Extract the [x, y] coordinate from the center of the cell holding the provided text.  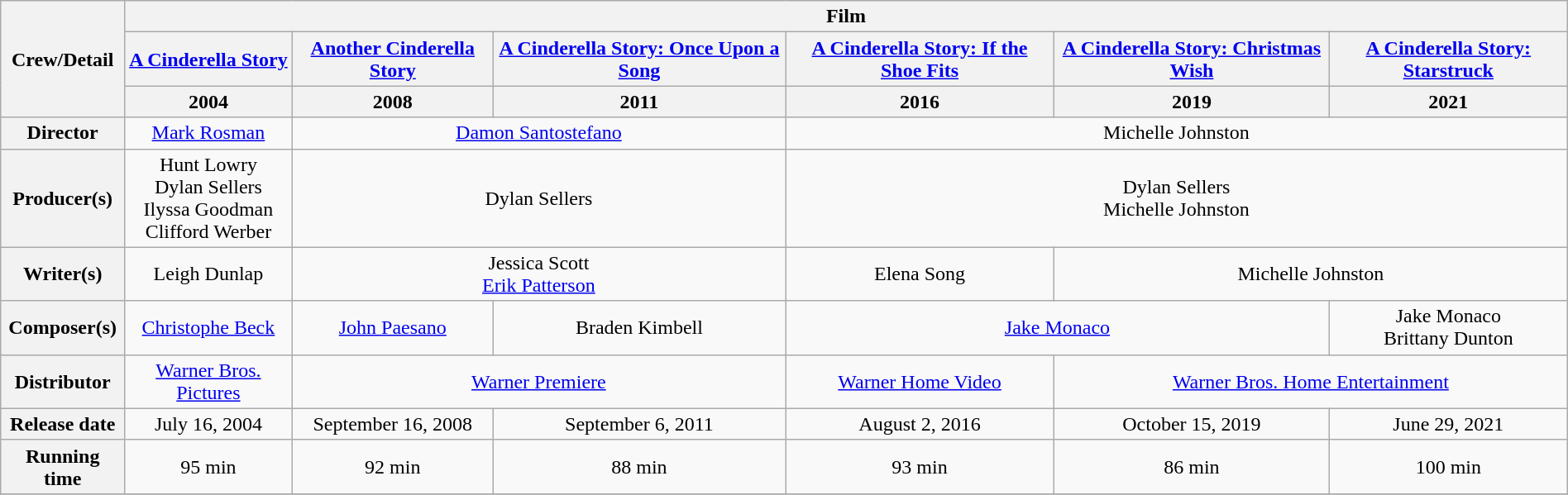
Elena Song [920, 274]
June 29, 2021 [1448, 424]
2021 [1448, 102]
A Cinderella Story: Once Upon a Song [638, 59]
2004 [208, 102]
95 min [208, 466]
100 min [1448, 466]
September 16, 2008 [392, 424]
A Cinderella Story: Christmas Wish [1191, 59]
Warner Bros. Home Entertainment [1310, 382]
93 min [920, 466]
Warner Premiere [538, 382]
Director [63, 133]
92 min [392, 466]
July 16, 2004 [208, 424]
Crew/Detail [63, 59]
Dylan Sellers [538, 198]
Writer(s) [63, 274]
Another Cinderella Story [392, 59]
Distributor [63, 382]
Running time [63, 466]
2011 [638, 102]
Producer(s) [63, 198]
Warner Bros. Pictures [208, 382]
86 min [1191, 466]
October 15, 2019 [1191, 424]
2016 [920, 102]
Warner Home Video [920, 382]
Hunt LowryDylan SellersIlyssa GoodmanClifford Werber [208, 198]
Braden Kimbell [638, 327]
A Cinderella Story [208, 59]
Dylan SellersMichelle Johnston [1177, 198]
August 2, 2016 [920, 424]
September 6, 2011 [638, 424]
2008 [392, 102]
Mark Rosman [208, 133]
Release date [63, 424]
Composer(s) [63, 327]
John Paesano [392, 327]
88 min [638, 466]
A Cinderella Story: Starstruck [1448, 59]
Christophe Beck [208, 327]
Jake MonacoBrittany Dunton [1448, 327]
Leigh Dunlap [208, 274]
Jessica ScottErik Patterson [538, 274]
Film [847, 17]
Jake Monaco [1058, 327]
2019 [1191, 102]
A Cinderella Story: If the Shoe Fits [920, 59]
Damon Santostefano [538, 133]
